For the text-containing cell, return its midpoint in [x, y] coordinate format. 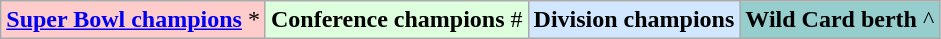
Wild Card berth ^ [840, 20]
Super Bowl champions * [134, 20]
Division champions [634, 20]
Conference champions # [396, 20]
